Identify which cell holds the provided text, then report its (x, y) central coordinate. 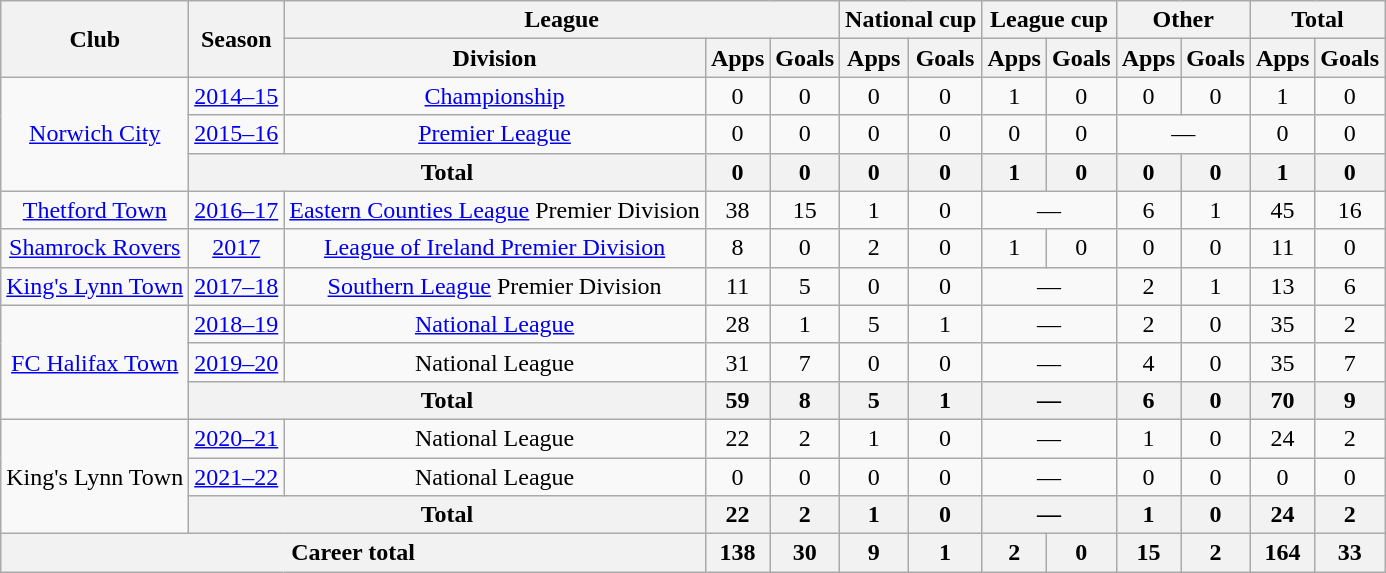
164 (1282, 553)
Division (495, 58)
2016–17 (236, 210)
Eastern Counties League Premier Division (495, 210)
Career total (354, 553)
2021–22 (236, 477)
38 (737, 210)
League of Ireland Premier Division (495, 248)
Southern League Premier Division (495, 286)
31 (737, 362)
Season (236, 39)
Norwich City (95, 134)
16 (1350, 210)
Thetford Town (95, 210)
4 (1148, 362)
Club (95, 39)
33 (1350, 553)
28 (737, 324)
Championship (495, 96)
138 (737, 553)
2018–19 (236, 324)
70 (1282, 400)
2017–18 (236, 286)
59 (737, 400)
National cup (911, 20)
Other (1183, 20)
FC Halifax Town (95, 362)
League (562, 20)
2020–21 (236, 438)
2017 (236, 248)
Shamrock Rovers (95, 248)
2019–20 (236, 362)
45 (1282, 210)
13 (1282, 286)
Premier League (495, 134)
2015–16 (236, 134)
League cup (1049, 20)
2014–15 (236, 96)
30 (805, 553)
